Detect which cell encompasses the target text, then output its (X, Y) center coordinate. 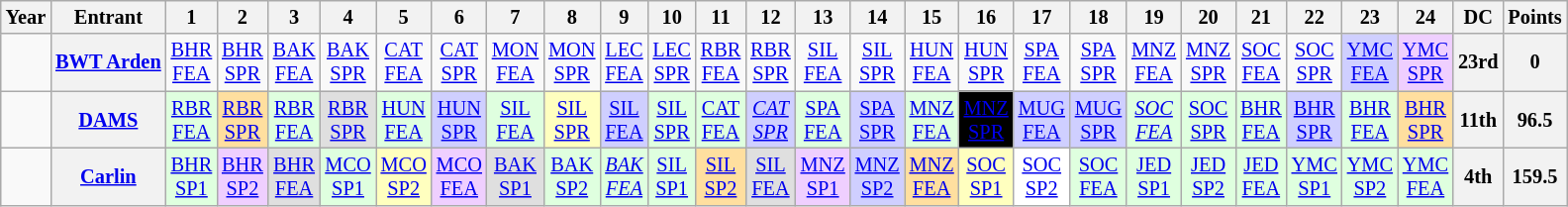
BHRSP2 (243, 176)
MONSPR (572, 62)
BHRSP1 (192, 176)
Carlin (108, 176)
SILSP1 (672, 176)
9 (624, 17)
22 (1315, 17)
BAKSPR (347, 62)
Points (1534, 17)
SOCSP1 (986, 176)
5 (404, 17)
6 (459, 17)
DC (1478, 17)
SOCSP2 (1041, 176)
10 (672, 17)
12 (770, 17)
MCOSP2 (404, 176)
24 (1425, 17)
LECSPR (672, 62)
DAMS (108, 120)
MCOSP1 (347, 176)
JEDFEA (1261, 176)
1 (192, 17)
YMCSP2 (1370, 176)
BAKSP1 (515, 176)
159.5 (1534, 176)
23 (1370, 17)
YMCSP1 (1315, 176)
MONFEA (515, 62)
7 (515, 17)
BWT Arden (108, 62)
13 (824, 17)
MUGFEA (1041, 120)
0 (1534, 62)
Entrant (108, 17)
20 (1208, 17)
8 (572, 17)
16 (986, 17)
3 (295, 17)
21 (1261, 17)
JEDSP2 (1208, 176)
MNZSP1 (824, 176)
17 (1041, 17)
23rd (1478, 62)
14 (877, 17)
2 (243, 17)
4 (347, 17)
MCOFEA (459, 176)
Year (26, 17)
SILSP2 (721, 176)
19 (1154, 17)
11 (721, 17)
JEDSP1 (1154, 176)
BAKSP2 (572, 176)
18 (1099, 17)
YMCSPR (1425, 62)
MNZSP2 (877, 176)
4th (1478, 176)
96.5 (1534, 120)
LECFEA (624, 62)
MUGSPR (1099, 120)
15 (932, 17)
11th (1478, 120)
